Find where the given text appears and provide that cell's center as [X, Y] coordinate. 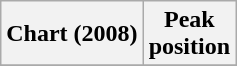
Peakposition [189, 34]
Chart (2008) [72, 34]
